Detect which cell encompasses the target text, then output its (X, Y) center coordinate. 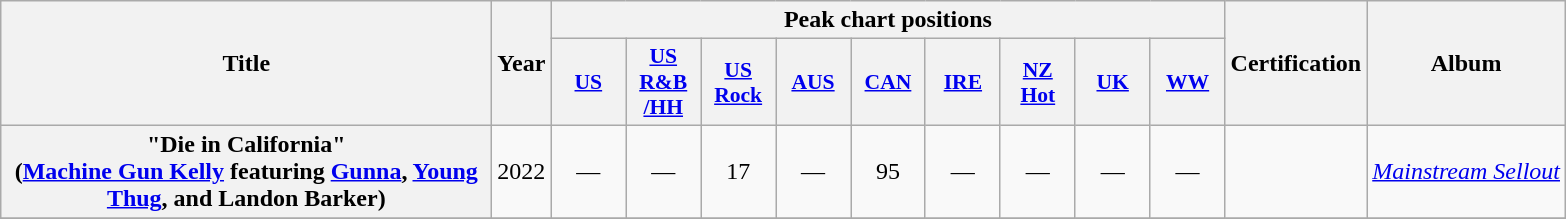
WW (1188, 82)
US (588, 82)
95 (888, 171)
IRE (962, 82)
"Die in California" (Machine Gun Kelly featuring Gunna, Young Thug, and Landon Barker) (246, 171)
Certification (1296, 64)
NZHot (1038, 82)
USR&B/HH (664, 82)
Album (1466, 64)
CAN (888, 82)
Peak chart positions (888, 20)
Title (246, 64)
17 (738, 171)
AUS (814, 82)
USRock (738, 82)
UK (1112, 82)
2022 (522, 171)
Mainstream Sellout (1466, 171)
Year (522, 64)
